Locate the cell with the specified text and output its [x, y] center coordinate. 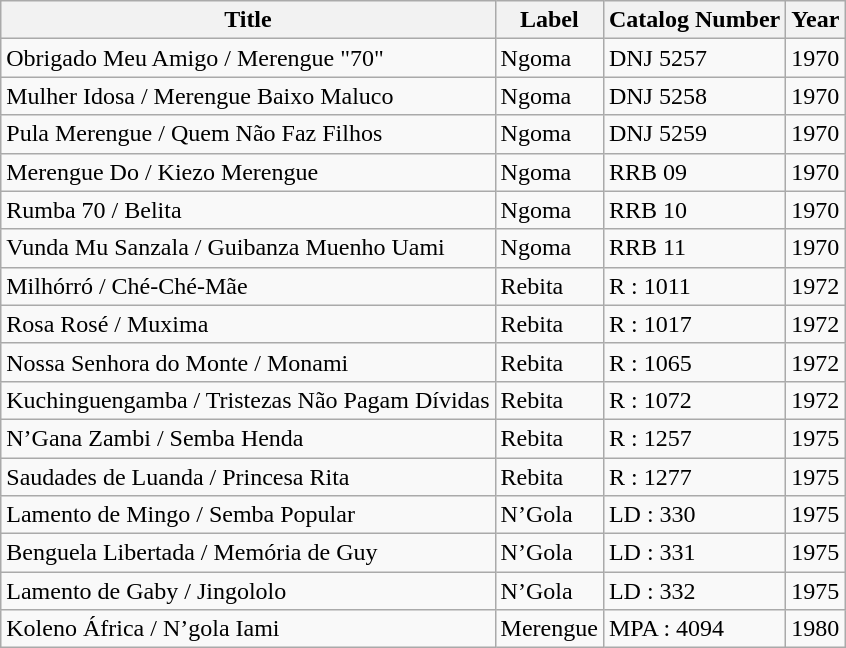
DNJ 5257 [694, 58]
Milhórró / Ché-Ché-Mãe [248, 286]
LD : 331 [694, 553]
Kuchinguengamba / Tristezas Não Pagam Dívidas [248, 400]
MPA : 4094 [694, 629]
R : 1072 [694, 400]
Lamento de Mingo / Semba Popular [248, 515]
DNJ 5258 [694, 96]
R : 1065 [694, 362]
Benguela Libertada / Memória de Guy [248, 553]
Year [816, 20]
Merengue [549, 629]
DNJ 5259 [694, 134]
R : 1257 [694, 438]
Obrigado Meu Amigo / Merengue "70" [248, 58]
Mulher Idosa / Merengue Baixo Maluco [248, 96]
RRB 11 [694, 248]
Saudades de Luanda / Princesa Rita [248, 477]
Rumba 70 / Belita [248, 210]
Koleno África / N’gola Iami [248, 629]
Nossa Senhora do Monte / Monami [248, 362]
RRB 09 [694, 172]
Vunda Mu Sanzala / Guibanza Muenho Uami [248, 248]
1980 [816, 629]
N’Gana Zambi / Semba Henda [248, 438]
LD : 332 [694, 591]
Pula Merengue / Quem Não Faz Filhos [248, 134]
Merengue Do / Kiezo Merengue [248, 172]
R : 1011 [694, 286]
Rosa Rosé / Muxima [248, 324]
Title [248, 20]
Catalog Number [694, 20]
R : 1277 [694, 477]
R : 1017 [694, 324]
Lamento de Gaby / Jingololo [248, 591]
RRB 10 [694, 210]
LD : 330 [694, 515]
Label [549, 20]
